Return (X, Y) of the center of cell containing provided text 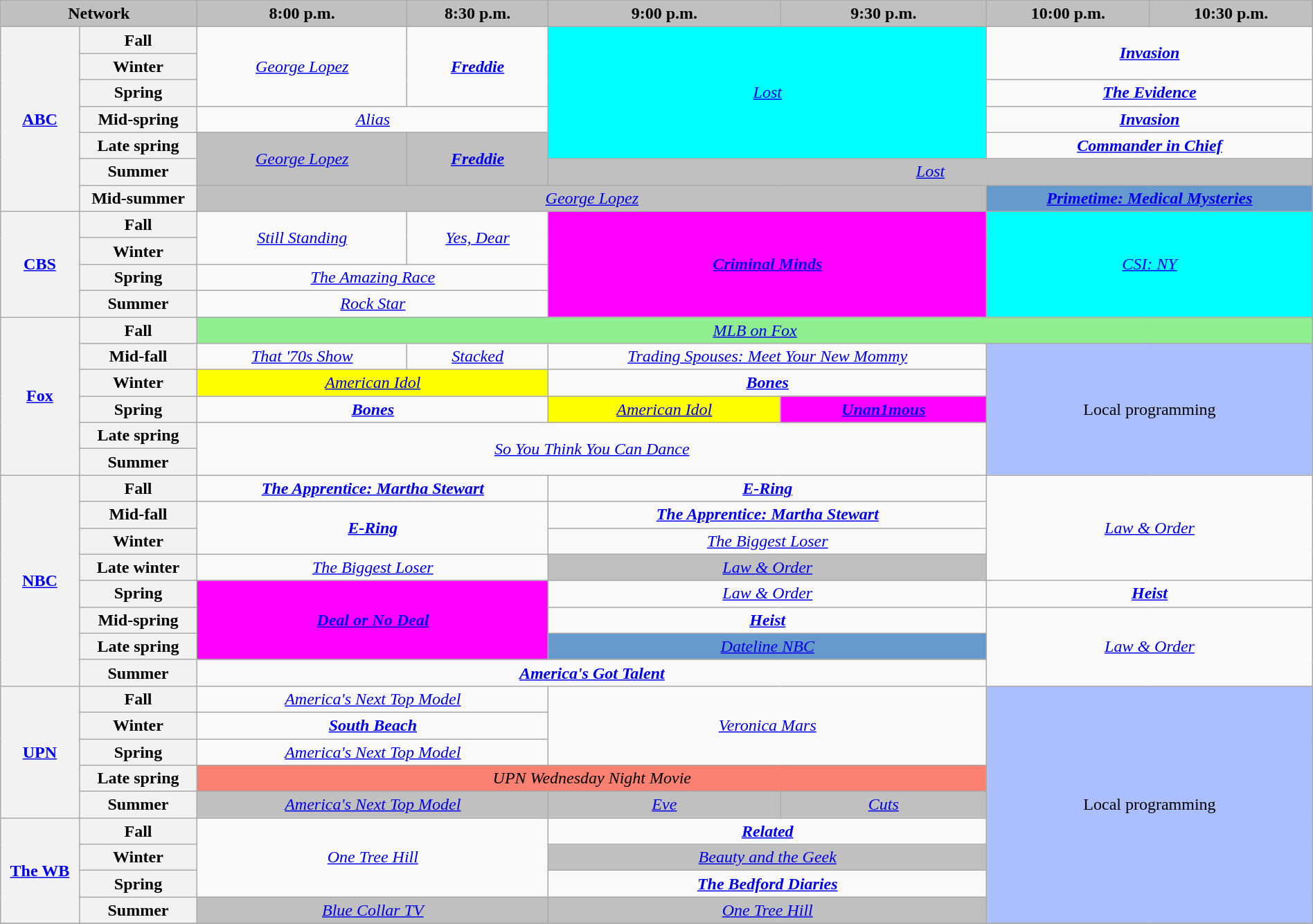
Late winter (139, 567)
Beauty and the Geek (767, 858)
CSI: NY (1150, 264)
Veronica Mars (767, 725)
NBC (40, 580)
Alias (373, 119)
9:00 p.m. (665, 14)
The Amazing Race (373, 277)
8:00 p.m. (302, 14)
Related (767, 831)
Yes, Dear (477, 238)
South Beach (373, 725)
Network (99, 14)
9:30 p.m. (884, 14)
MLB on Fox (755, 330)
The Bedford Diaries (767, 884)
UPN Wednesday Night Movie (592, 779)
That '70s Show (302, 357)
Trading Spouses: Meet Your New Mommy (767, 357)
Commander in Chief (1150, 145)
The WB (40, 871)
8:30 p.m. (477, 14)
The Evidence (1150, 93)
Rock Star (373, 303)
Cuts (884, 805)
Still Standing (302, 238)
Unan1mous (884, 409)
Deal or No Deal (373, 620)
Blue Collar TV (373, 910)
Dateline NBC (767, 646)
Eve (665, 805)
CBS (40, 264)
10:00 p.m. (1068, 14)
10:30 p.m. (1231, 14)
Criminal Minds (767, 264)
Primetime: Medical Mysteries (1150, 198)
Stacked (477, 357)
So You Think You Can Dance (592, 449)
UPN (40, 752)
America's Got Talent (592, 673)
Fox (40, 396)
ABC (40, 119)
Mid-summer (139, 198)
